Pinpoint the cell where the given text exists, returning its (x, y) midpoint coordinate. 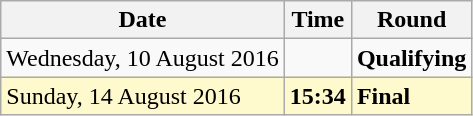
Date (143, 20)
Time (318, 20)
Wednesday, 10 August 2016 (143, 58)
15:34 (318, 96)
Final (411, 96)
Sunday, 14 August 2016 (143, 96)
Qualifying (411, 58)
Round (411, 20)
